Identify which cell holds the provided text, then report its (X, Y) central coordinate. 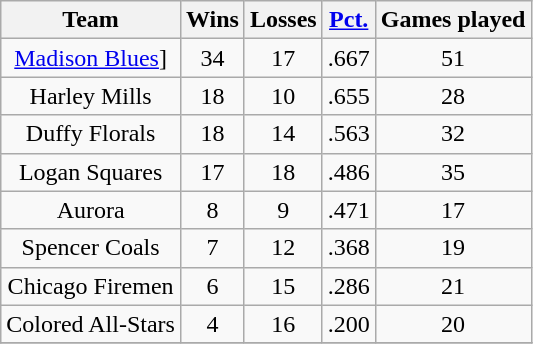
Aurora (91, 210)
35 (453, 172)
7 (212, 248)
28 (453, 96)
Losses (283, 20)
51 (453, 58)
Games played (453, 20)
12 (283, 248)
.667 (348, 58)
Wins (212, 20)
34 (212, 58)
Logan Squares (91, 172)
.368 (348, 248)
Spencer Coals (91, 248)
21 (453, 286)
4 (212, 324)
.200 (348, 324)
Chicago Firemen (91, 286)
Madison Blues] (91, 58)
16 (283, 324)
9 (283, 210)
20 (453, 324)
.486 (348, 172)
6 (212, 286)
.563 (348, 134)
.471 (348, 210)
19 (453, 248)
.655 (348, 96)
8 (212, 210)
.286 (348, 286)
Team (91, 20)
Pct. (348, 20)
32 (453, 134)
15 (283, 286)
Harley Mills (91, 96)
Duffy Florals (91, 134)
10 (283, 96)
14 (283, 134)
Colored All-Stars (91, 324)
